Extract the [x, y] coordinate from the center of the cell holding the provided text.  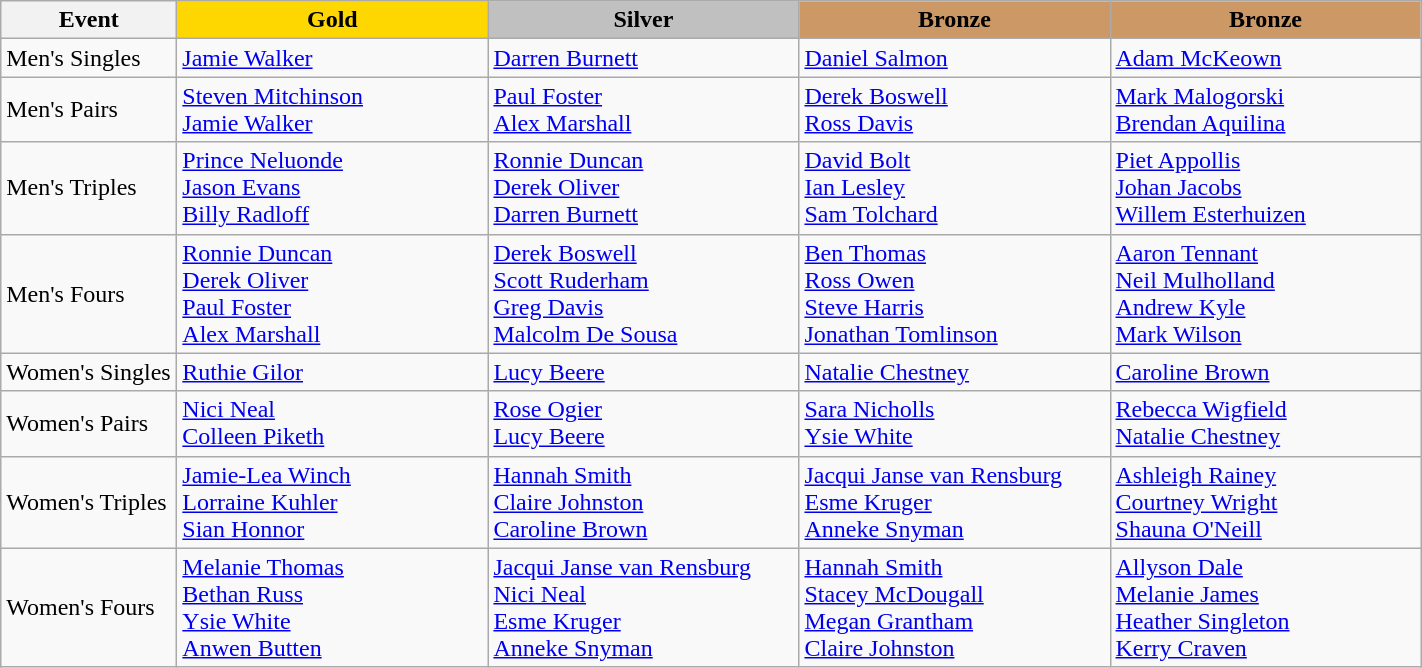
Derek Boswell Scott RuderhamGreg DavisMalcolm De Sousa [644, 294]
Ben ThomasRoss OwenSteve HarrisJonathan Tomlinson [954, 294]
Caroline Brown [1266, 372]
Jacqui Janse van RensburgEsme Kruger Anneke Snyman [954, 502]
Women's Pairs [89, 424]
Men's Pairs [89, 110]
Jamie-Lea Winch Lorraine Kuhler Sian Honnor [332, 502]
Women's Singles [89, 372]
Piet AppollisJohan JacobsWillem Esterhuizen [1266, 188]
Jacqui Janse van RensburgNici NealEsme KrugerAnneke Snyman [644, 608]
Allyson DaleMelanie JamesHeather SingletonKerry Craven [1266, 608]
Women's Fours [89, 608]
Gold [332, 20]
Ronnie DuncanDerek OliverPaul FosterAlex Marshall [332, 294]
Lucy Beere [644, 372]
Adam McKeown [1266, 58]
Hannah SmithStacey McDougallMegan GranthamClaire Johnston [954, 608]
Rose OgierLucy Beere [644, 424]
Derek BoswellRoss Davis [954, 110]
Melanie ThomasBethan Russ Ysie WhiteAnwen Butten [332, 608]
Aaron TennantNeil MulhollandAndrew KyleMark Wilson [1266, 294]
Sara Nicholls Ysie White [954, 424]
Men's Fours [89, 294]
Natalie Chestney [954, 372]
Ronnie DuncanDerek OliverDarren Burnett [644, 188]
Steven MitchinsonJamie Walker [332, 110]
Prince NeluondeJason EvansBilly Radloff [332, 188]
Nici NealColleen Piketh [332, 424]
Men's Singles [89, 58]
Men's Triples [89, 188]
Ashleigh RaineyCourtney WrightShauna O'Neill [1266, 502]
Silver [644, 20]
Darren Burnett [644, 58]
Mark MalogorskiBrendan Aquilina [1266, 110]
Women's Triples [89, 502]
Jamie Walker [332, 58]
Rebecca WigfieldNatalie Chestney [1266, 424]
David BoltIan LesleySam Tolchard [954, 188]
Paul Foster Alex Marshall [644, 110]
Daniel Salmon [954, 58]
Ruthie Gilor [332, 372]
Event [89, 20]
Hannah SmithClaire Johnston Caroline Brown [644, 502]
